Provide the (X, Y) coordinate of the cell's center where the given text is located.  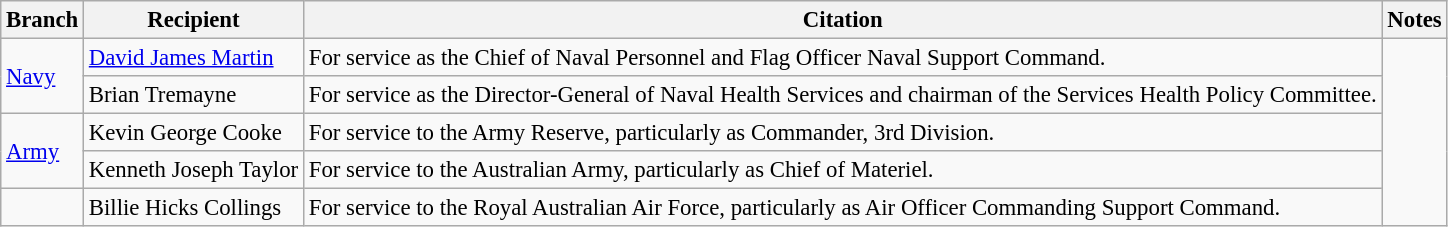
For service as the Chief of Naval Personnel and Flag Officer Naval Support Command. (842, 58)
Army (42, 152)
For service to the Australian Army, particularly as Chief of Materiel. (842, 170)
Kevin George Cooke (194, 133)
Kenneth Joseph Taylor (194, 170)
For service as the Director-General of Naval Health Services and chairman of the Services Health Policy Committee. (842, 95)
Citation (842, 20)
Brian Tremayne (194, 95)
For service to the Royal Australian Air Force, particularly as Air Officer Commanding Support Command. (842, 208)
Billie Hicks Collings (194, 208)
For service to the Army Reserve, particularly as Commander, 3rd Division. (842, 133)
David James Martin (194, 58)
Notes (1414, 20)
Navy (42, 76)
Recipient (194, 20)
Branch (42, 20)
